Find where the given text appears and provide that cell's center as (X, Y) coordinate. 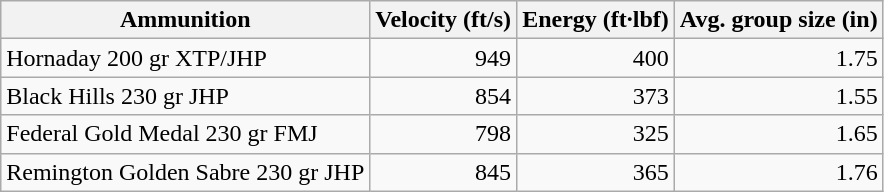
Hornaday 200 gr XTP/JHP (186, 58)
Black Hills 230 gr JHP (186, 96)
373 (596, 96)
400 (596, 58)
1.65 (778, 134)
Federal Gold Medal 230 gr FMJ (186, 134)
Velocity (ft/s) (444, 20)
Ammunition (186, 20)
854 (444, 96)
949 (444, 58)
365 (596, 172)
1.76 (778, 172)
325 (596, 134)
845 (444, 172)
1.55 (778, 96)
Energy (ft·lbf) (596, 20)
1.75 (778, 58)
798 (444, 134)
Avg. group size (in) (778, 20)
Remington Golden Sabre 230 gr JHP (186, 172)
